Locate the cell with the specified text and output its [x, y] center coordinate. 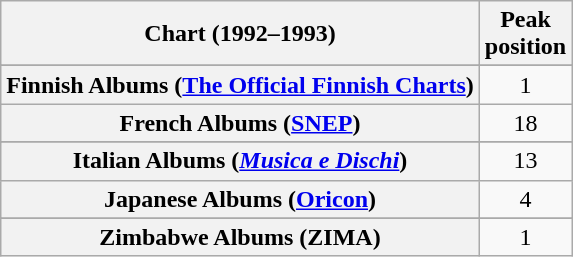
Zimbabwe Albums (ZIMA) [240, 237]
Japanese Albums (Oricon) [240, 199]
Finnish Albums (The Official Finnish Charts) [240, 85]
4 [525, 199]
Peak position [525, 34]
Italian Albums (Musica e Dischi) [240, 161]
French Albums (SNEP) [240, 123]
13 [525, 161]
Chart (1992–1993) [240, 34]
18 [525, 123]
